Identify which cell holds the provided text, then report its [X, Y] central coordinate. 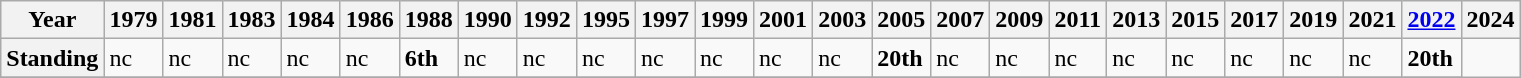
1983 [252, 20]
Standing [52, 58]
2007 [960, 20]
2015 [1196, 20]
6th [428, 58]
1981 [192, 20]
1992 [546, 20]
2001 [784, 20]
2003 [842, 20]
2021 [1372, 20]
2017 [1254, 20]
2005 [902, 20]
1997 [664, 20]
1988 [428, 20]
1986 [370, 20]
2024 [1490, 20]
2013 [1136, 20]
2019 [1314, 20]
1979 [134, 20]
1990 [488, 20]
2011 [1078, 20]
1999 [724, 20]
1995 [606, 20]
2022 [1432, 20]
2009 [1020, 20]
Year [52, 20]
1984 [310, 20]
